Scan for the cell matching the given text and deliver its (X, Y) coordinate at center. 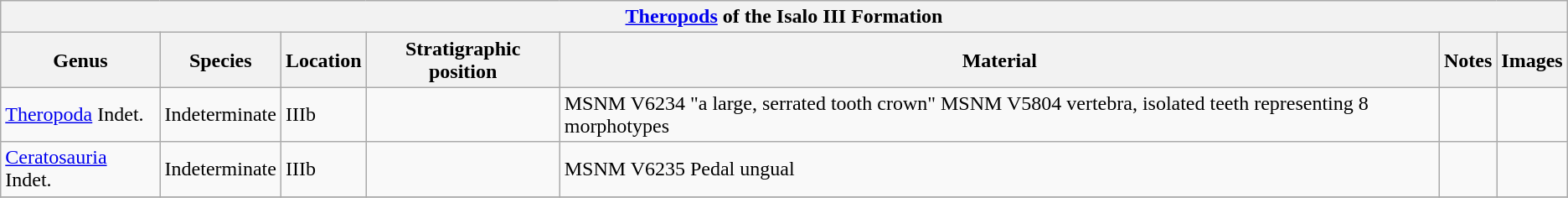
Theropoda Indet. (80, 114)
MSNM V6235 Pedal ungual (999, 169)
Genus (80, 60)
Material (999, 60)
Location (323, 60)
Species (220, 60)
Stratigraphic position (462, 60)
Theropods of the Isalo III Formation (784, 17)
MSNM V6234 "a large, serrated tooth crown" MSNM V5804 vertebra, isolated teeth representing 8 morphotypes (999, 114)
Notes (1467, 60)
Images (1532, 60)
Ceratosauria Indet. (80, 169)
